Return the [x, y] coordinate for the center point of the cell that contains the specified text.  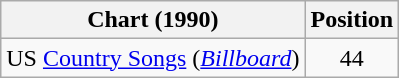
Chart (1990) [153, 20]
44 [352, 58]
US Country Songs (Billboard) [153, 58]
Position [352, 20]
